Return the [x, y] coordinate for the center point of the cell that contains the specified text.  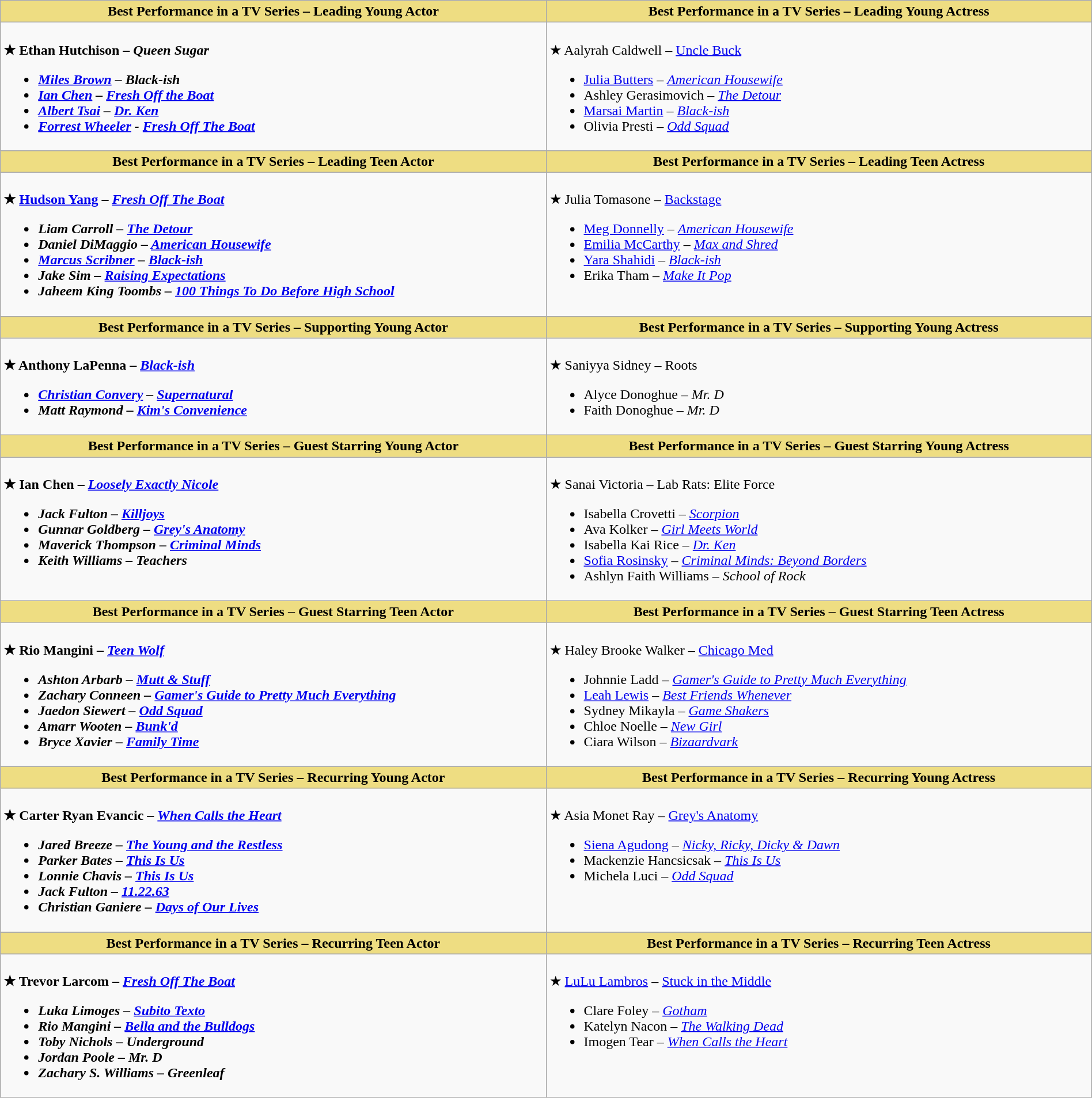
Best Performance in a TV Series – Leading Young Actress [819, 12]
Best Performance in a TV Series – Leading Teen Actor [273, 161]
Best Performance in a TV Series – Leading Teen Actress [819, 161]
★ LuLu Lambros – Stuck in the MiddleClare Foley – GothamKatelyn Nacon – The Walking DeadImogen Tear – When Calls the Heart [819, 1026]
★ Anthony LaPenna – Black-ishChristian Convery – SupernaturalMatt Raymond – Kim's Convenience [273, 387]
Best Performance in a TV Series – Leading Young Actor [273, 12]
★ Ethan Hutchison – Queen SugarMiles Brown – Black-ishIan Chen – Fresh Off the BoatAlbert Tsai – Dr. KenForrest Wheeler - Fresh Off The Boat [273, 86]
★ Asia Monet Ray – Grey's AnatomySiena Agudong – Nicky, Ricky, Dicky & DawnMackenzie Hancsicsak – This Is UsMichela Luci – Odd Squad [819, 860]
★ Julia Tomasone – BackstageMeg Donnelly – American HousewifeEmilia McCarthy – Max and ShredYara Shahidi – Black-ishErika Tham – Make It Pop [819, 244]
Best Performance in a TV Series – Guest Starring Teen Actress [819, 611]
Best Performance in a TV Series – Recurring Young Actor [273, 777]
★ Saniyya Sidney – RootsAlyce Donoghue – Mr. DFaith Donoghue – Mr. D [819, 387]
★ Aalyrah Caldwell – Uncle BuckJulia Butters – American HousewifeAshley Gerasimovich – The DetourMarsai Martin – Black-ishOlivia Presti – Odd Squad [819, 86]
Best Performance in a TV Series – Recurring Teen Actress [819, 943]
Best Performance in a TV Series – Guest Starring Young Actor [273, 446]
Best Performance in a TV Series – Guest Starring Young Actress [819, 446]
Best Performance in a TV Series – Supporting Young Actress [819, 327]
Best Performance in a TV Series – Supporting Young Actor [273, 327]
Best Performance in a TV Series – Recurring Teen Actor [273, 943]
Best Performance in a TV Series – Recurring Young Actress [819, 777]
Best Performance in a TV Series – Guest Starring Teen Actor [273, 611]
★ Ian Chen – Loosely Exactly NicoleJack Fulton – KilljoysGunnar Goldberg – Grey's AnatomyMaverick Thompson – Criminal MindsKeith Williams – Teachers [273, 529]
